Determine the (x, y) coordinate at the center of the cell enclosing the given text.  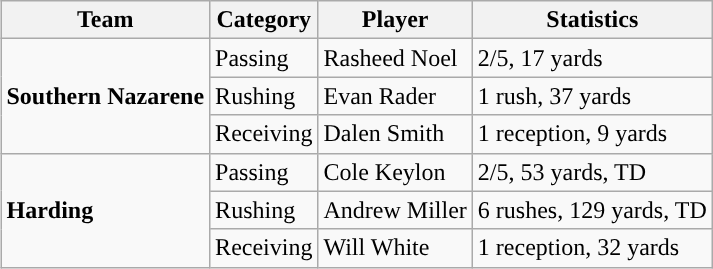
Cole Keylon (395, 172)
Will White (395, 248)
Rasheed Noel (395, 58)
6 rushes, 129 yards, TD (592, 210)
Southern Nazarene (106, 96)
2/5, 53 yards, TD (592, 172)
Team (106, 20)
Dalen Smith (395, 134)
1 rush, 37 yards (592, 96)
Statistics (592, 20)
1 reception, 32 yards (592, 248)
2/5, 17 yards (592, 58)
Andrew Miller (395, 210)
Harding (106, 210)
Player (395, 20)
Evan Rader (395, 96)
Category (264, 20)
1 reception, 9 yards (592, 134)
